Identify which cell holds the provided text, then report its [x, y] central coordinate. 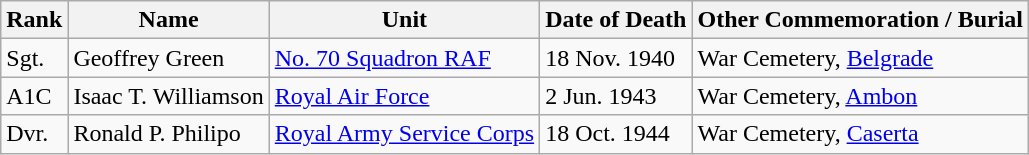
No. 70 Squadron RAF [404, 58]
Royal Army Service Corps [404, 134]
War Cemetery, Caserta [860, 134]
Date of Death [616, 20]
Ronald P. Philipo [168, 134]
Sgt. [34, 58]
18 Nov. 1940 [616, 58]
Name [168, 20]
2 Jun. 1943 [616, 96]
War Cemetery, Belgrade [860, 58]
18 Oct. 1944 [616, 134]
Isaac T. Williamson [168, 96]
A1C [34, 96]
Royal Air Force [404, 96]
Unit [404, 20]
Rank [34, 20]
Dvr. [34, 134]
War Cemetery, Ambon [860, 96]
Other Commemoration / Burial [860, 20]
Geoffrey Green [168, 58]
